Output the (X, Y) coordinate of the center of the cell containing the given text.  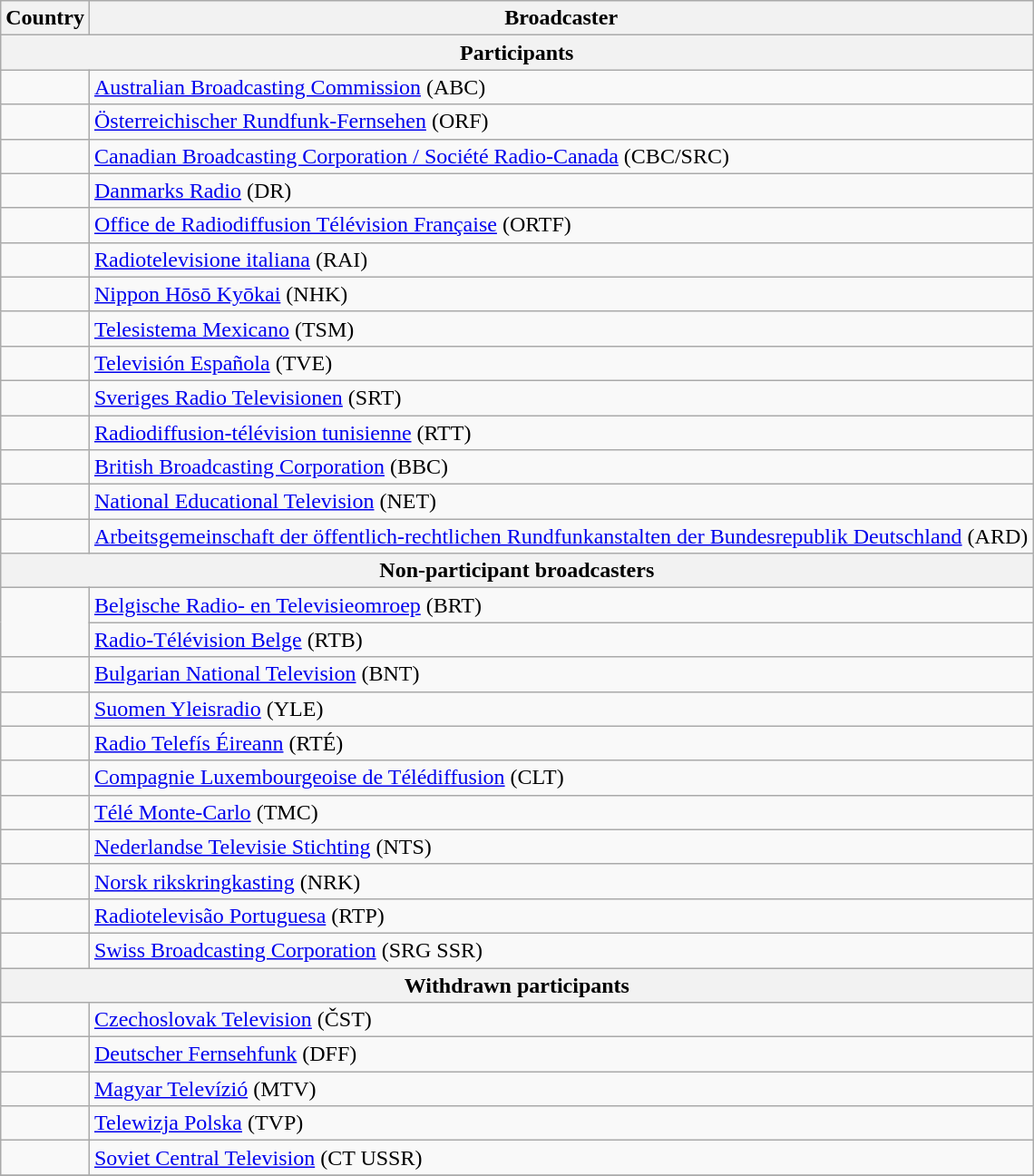
Radio Telefís Éireann (RTÉ) (561, 743)
Belgische Radio- en Televisieomroep (BRT) (561, 605)
Televisión Española (TVE) (561, 363)
National Educational Television (NET) (561, 502)
Nippon Hōsō Kyōkai (NHK) (561, 294)
Soviet Central Television (CT USSR) (561, 1158)
Magyar Televízió (MTV) (561, 1089)
Arbeitsgemeinschaft der öffentlich-rechtlichen Rundfunkanstalten der Bundesrepublik Deutschland (ARD) (561, 536)
Österreichischer Rundfunk-Fernsehen (ORF) (561, 122)
Withdrawn participants (517, 985)
Radio-Télévision Belge (RTB) (561, 640)
Telewizja Polska (TVP) (561, 1123)
Danmarks Radio (DR) (561, 191)
British Broadcasting Corporation (BBC) (561, 467)
Canadian Broadcasting Corporation / Société Radio-Canada (CBC/SRC) (561, 156)
Czechoslovak Television (ČST) (561, 1020)
Bulgarian National Television (BNT) (561, 674)
Compagnie Luxembourgeoise de Télédiffusion (CLT) (561, 778)
Telesistema Mexicano (TSM) (561, 328)
Suomen Yleisradio (YLE) (561, 709)
Swiss Broadcasting Corporation (SRG SSR) (561, 950)
Participants (517, 53)
Nederlandse Televisie Stichting (NTS) (561, 847)
Australian Broadcasting Commission (ABC) (561, 87)
Sveriges Radio Televisionen (SRT) (561, 397)
Broadcaster (561, 18)
Non-participant broadcasters (517, 571)
Deutscher Fernsehfunk (DFF) (561, 1054)
Office de Radiodiffusion Télévision Française (ORTF) (561, 225)
Norsk rikskringkasting (NRK) (561, 881)
Radiotelevisione italiana (RAI) (561, 260)
Radiotelevisão Portuguesa (RTP) (561, 916)
Country (45, 18)
Radiodiffusion-télévision tunisienne (RTT) (561, 433)
Télé Monte-Carlo (TMC) (561, 812)
